Return [X, Y] of the center of cell containing provided text 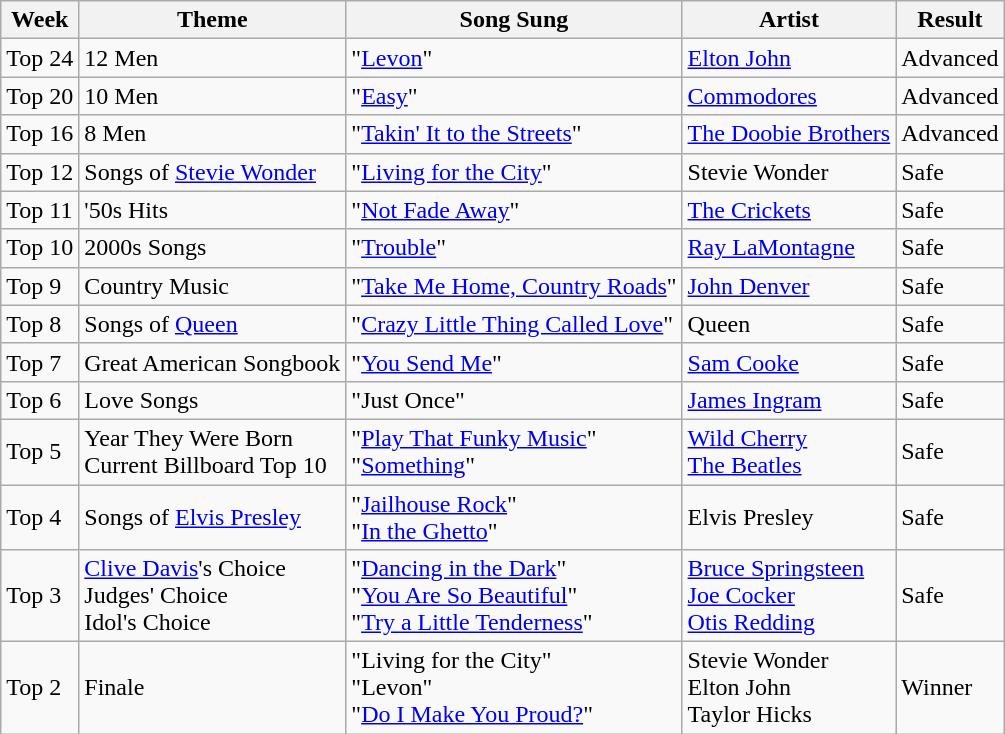
The Crickets [789, 210]
Ray LaMontagne [789, 248]
Top 5 [40, 452]
"Easy" [514, 96]
Love Songs [212, 400]
Top 7 [40, 362]
John Denver [789, 286]
Finale [212, 688]
Week [40, 20]
Top 8 [40, 324]
Elvis Presley [789, 516]
"Living for the City""Levon""Do I Make You Proud?" [514, 688]
8 Men [212, 134]
"Just Once" [514, 400]
Artist [789, 20]
Country Music [212, 286]
Year They Were BornCurrent Billboard Top 10 [212, 452]
"Take Me Home, Country Roads" [514, 286]
"Crazy Little Thing Called Love" [514, 324]
Top 6 [40, 400]
Songs of Elvis Presley [212, 516]
Songs of Stevie Wonder [212, 172]
Top 3 [40, 596]
Elton John [789, 58]
Top 12 [40, 172]
"Jailhouse Rock""In the Ghetto" [514, 516]
Commodores [789, 96]
Sam Cooke [789, 362]
Clive Davis's ChoiceJudges' ChoiceIdol's Choice [212, 596]
Theme [212, 20]
"Levon" [514, 58]
"Takin' It to the Streets" [514, 134]
"Play That Funky Music""Something" [514, 452]
Song Sung [514, 20]
James Ingram [789, 400]
"You Send Me" [514, 362]
12 Men [212, 58]
'50s Hits [212, 210]
Winner [950, 688]
Top 2 [40, 688]
Top 24 [40, 58]
Great American Songbook [212, 362]
Result [950, 20]
Top 20 [40, 96]
Queen [789, 324]
Top 11 [40, 210]
"Not Fade Away" [514, 210]
Wild CherryThe Beatles [789, 452]
10 Men [212, 96]
2000s Songs [212, 248]
Bruce SpringsteenJoe CockerOtis Redding [789, 596]
Stevie WonderElton JohnTaylor Hicks [789, 688]
Songs of Queen [212, 324]
"Living for the City" [514, 172]
Top 10 [40, 248]
Top 16 [40, 134]
Stevie Wonder [789, 172]
"Trouble" [514, 248]
Top 9 [40, 286]
The Doobie Brothers [789, 134]
"Dancing in the Dark""You Are So Beautiful""Try a Little Tenderness" [514, 596]
Top 4 [40, 516]
